Find where the given text appears and provide that cell's center as (X, Y) coordinate. 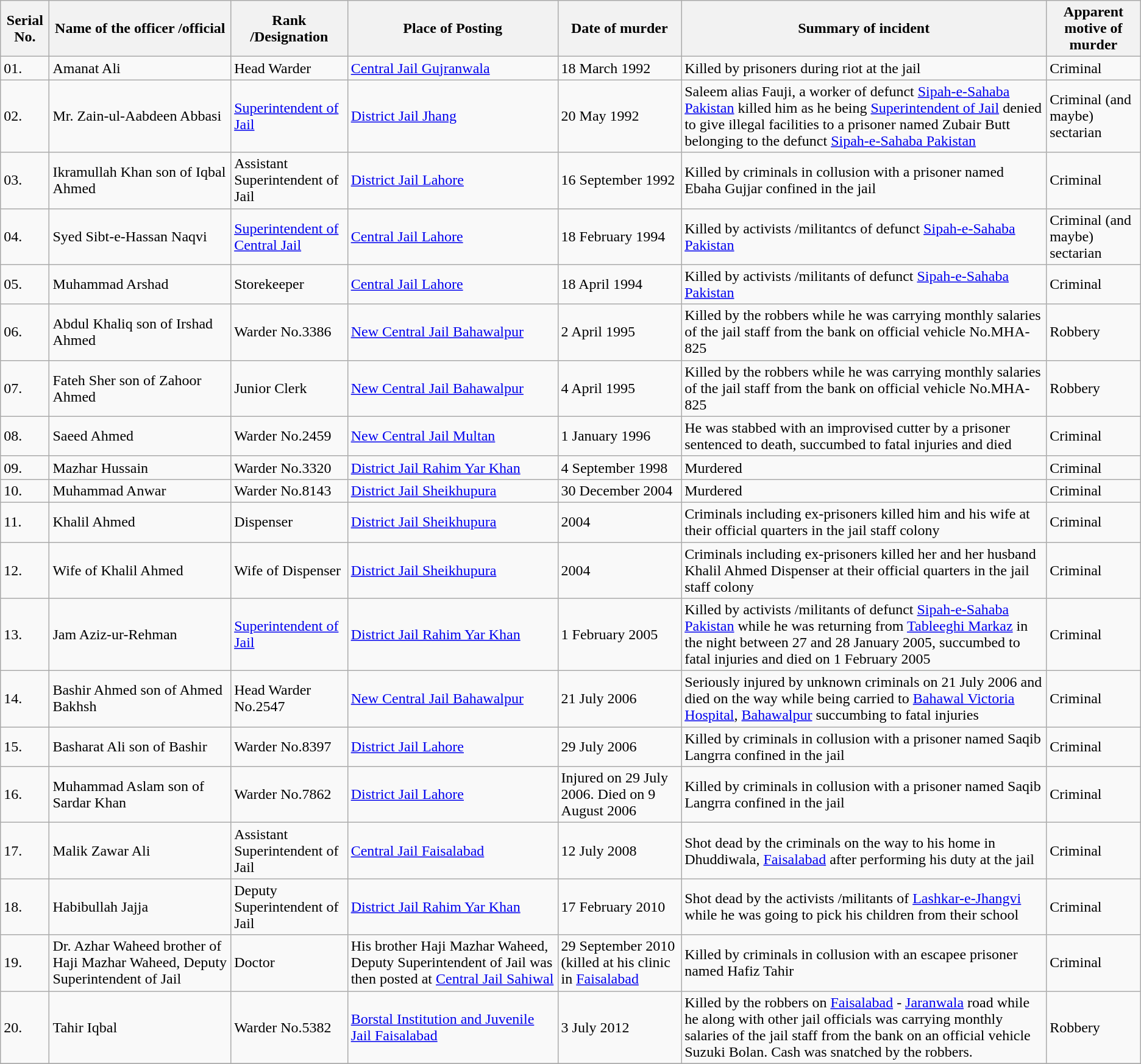
30 December 2004 (619, 491)
13. (25, 635)
Mazhar Hussain (140, 467)
Warder No.7862 (290, 795)
Borstal Institution and Juvenile Jail Faisalabad (452, 1027)
05. (25, 284)
Mr. Zain-ul-Aabdeen Abbasi (140, 116)
Killed by prisoners during riot at the jail (864, 68)
Saeed Ahmed (140, 436)
New Central Jail Multan (452, 436)
Serial No. (25, 29)
Killed by criminals in collusion with an escapee prisoner named Hafiz Tahir (864, 963)
11. (25, 522)
17. (25, 851)
Warder No.5382 (290, 1027)
09. (25, 467)
Wife of Dispenser (290, 570)
Central Jail Faisalabad (452, 851)
Wife of Khalil Ahmed (140, 570)
12. (25, 570)
Warder No.3386 (290, 332)
Date of murder (619, 29)
District Jail Jhang (452, 116)
Killed by activists /militantcs of defunct Sipah-e-Sahaba Pakistan (864, 236)
03. (25, 180)
Shot dead by the activists /militants of Lashkar-e-Jhangvi while he was going to pick his children from their school (864, 907)
07. (25, 388)
Storekeeper (290, 284)
16. (25, 795)
Superintendent of Central Jail (290, 236)
12 July 2008 (619, 851)
16 September 1992 (619, 180)
Abdul Khaliq son of Irshad Ahmed (140, 332)
Ikramullah Khan son of Iqbal Ahmed (140, 180)
Apparent motive of murder (1093, 29)
14. (25, 699)
10. (25, 491)
Criminals including ex-prisoners killed her and her husband Khalil Ahmed Dispenser at their official quarters in the jail staff colony (864, 570)
Doctor (290, 963)
Fateh Sher son of Zahoor Ahmed (140, 388)
20 May 1992 (619, 116)
Malik Zawar Ali (140, 851)
20. (25, 1027)
1 January 1996 (619, 436)
Dispenser (290, 522)
Criminals including ex-prisoners killed him and his wife at their official quarters in the jail staff colony (864, 522)
Habibullah Jajja (140, 907)
He was stabbed with an improvised cutter by a prisoner sentenced to death, succumbed to fatal injuries and died (864, 436)
Killed by activists /militants of defunct Sipah-e-Sahaba Pakistan (864, 284)
Muhammad Anwar (140, 491)
18 April 1994 (619, 284)
18 March 1992 (619, 68)
Central Jail Gujranwala (452, 68)
Bashir Ahmed son of Ahmed Bakhsh (140, 699)
Junior Clerk (290, 388)
Basharat Ali son of Bashir (140, 747)
Dr. Azhar Waheed brother of Haji Mazhar Waheed, Deputy Superintendent of Jail (140, 963)
2 April 1995 (619, 332)
Muhammad Aslam son of Sardar Khan (140, 795)
His brother Haji Mazhar Waheed, Deputy Superintendent of Jail was then posted at Central Jail Sahiwal (452, 963)
Head Warder No.2547 (290, 699)
Place of Posting (452, 29)
29 July 2006 (619, 747)
Warder No.8143 (290, 491)
04. (25, 236)
Killed by criminals in collusion with a prisoner named Ebaha Gujjar confined in the jail (864, 180)
Rank /Designation (290, 29)
3 July 2012 (619, 1027)
Jam Aziz-ur-Rehman (140, 635)
19. (25, 963)
Shot dead by the criminals on the way to his home in Dhuddiwala, Faisalabad after performing his duty at the jail (864, 851)
Injured on 29 July 2006. Died on 9 August 2006 (619, 795)
Name of the officer /official (140, 29)
06. (25, 332)
18. (25, 907)
1 February 2005 (619, 635)
08. (25, 436)
Tahir Iqbal (140, 1027)
Head Warder (290, 68)
15. (25, 747)
Warder No.8397 (290, 747)
Syed Sibt-e-Hassan Naqvi (140, 236)
Warder No.3320 (290, 467)
18 February 1994 (619, 236)
4 April 1995 (619, 388)
4 September 1998 (619, 467)
Muhammad Arshad (140, 284)
21 July 2006 (619, 699)
01. (25, 68)
Summary of incident (864, 29)
Amanat Ali (140, 68)
Khalil Ahmed (140, 522)
29 September 2010 (killed at his clinic in Faisalabad (619, 963)
Warder No.2459 (290, 436)
17 February 2010 (619, 907)
02. (25, 116)
Deputy Superintendent of Jail (290, 907)
